Provide the [X, Y] coordinate of the cell's center where the given text is located.  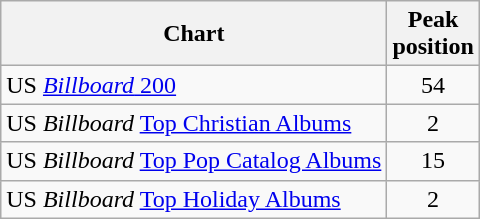
US Billboard Top Christian Albums [194, 123]
US Billboard Top Pop Catalog Albums [194, 161]
US Billboard Top Holiday Albums [194, 199]
Peakposition [433, 34]
15 [433, 161]
54 [433, 85]
US Billboard 200 [194, 85]
Chart [194, 34]
